Locate the cell with the specified text and output its (x, y) center coordinate. 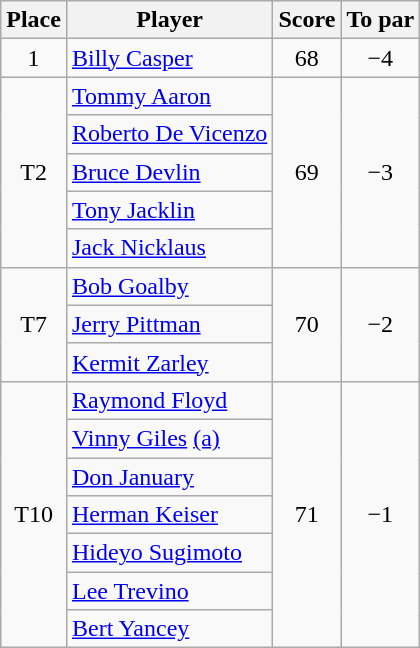
T10 (34, 514)
Tony Jacklin (169, 210)
−2 (380, 324)
Hideyo Sugimoto (169, 553)
Bruce Devlin (169, 172)
1 (34, 58)
Place (34, 20)
T2 (34, 172)
Player (169, 20)
68 (307, 58)
69 (307, 172)
Roberto De Vicenzo (169, 134)
Raymond Floyd (169, 400)
Kermit Zarley (169, 362)
Don January (169, 477)
−4 (380, 58)
Billy Casper (169, 58)
−3 (380, 172)
71 (307, 514)
Lee Trevino (169, 591)
Jack Nicklaus (169, 248)
Bob Goalby (169, 286)
Tommy Aaron (169, 96)
To par (380, 20)
Bert Yancey (169, 629)
Score (307, 20)
70 (307, 324)
Vinny Giles (a) (169, 438)
Jerry Pittman (169, 324)
T7 (34, 324)
−1 (380, 514)
Herman Keiser (169, 515)
